Return the (x, y) coordinate for the center point of the cell that contains the specified text.  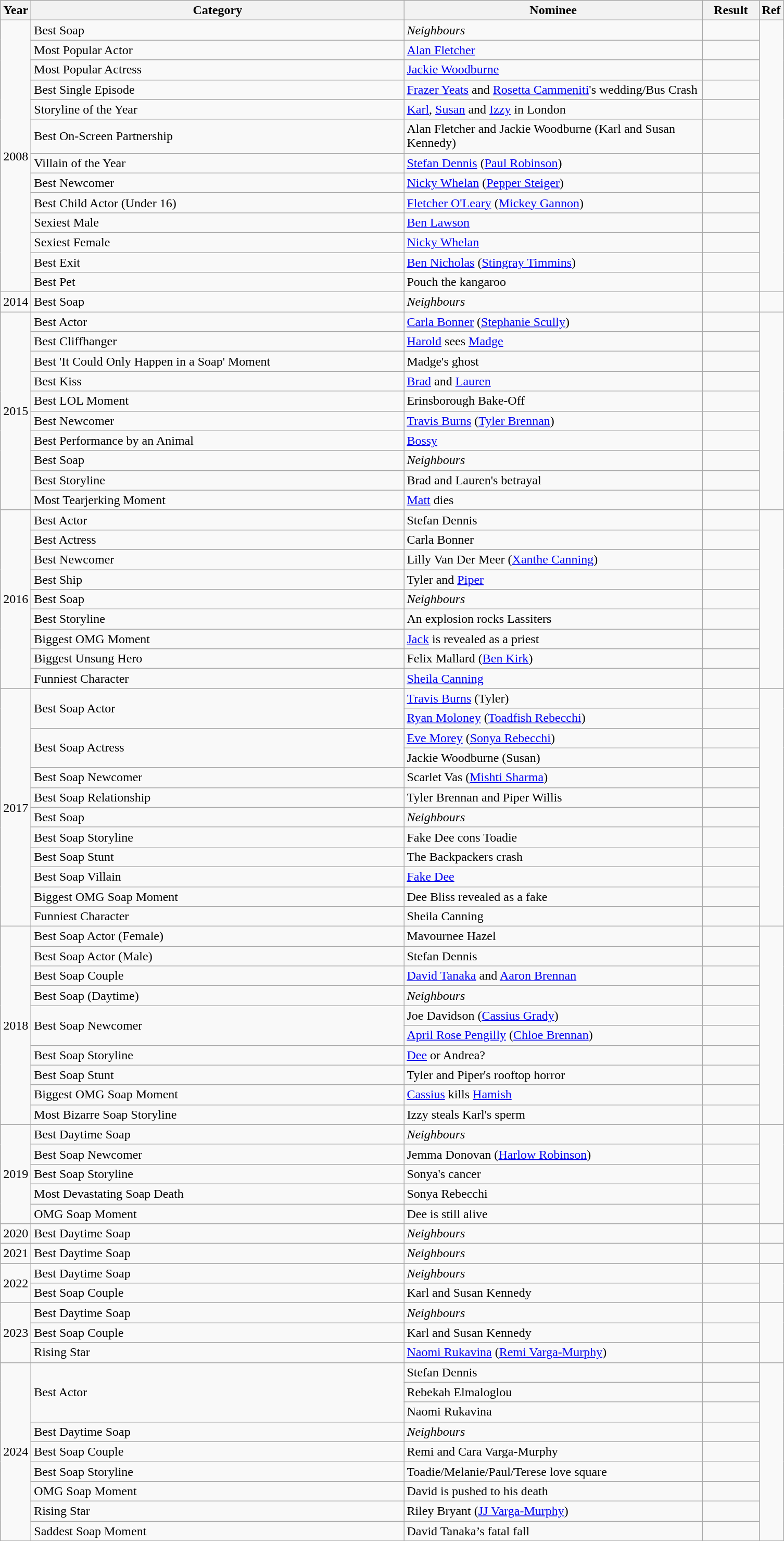
Best Pet (218, 282)
Pouch the kangaroo (553, 282)
Best Soap Actor (Male) (218, 956)
Matt dies (553, 500)
Stefan Dennis (Paul Robinson) (553, 163)
Lilly Van Der Meer (Xanthe Canning) (553, 559)
Nicky Whelan (Pepper Steiger) (553, 183)
Ref (772, 10)
2014 (16, 302)
Remi and Cara Varga-Murphy (553, 1451)
2019 (16, 1174)
Brad and Lauren (553, 381)
Result (731, 10)
Eve Morey (Sonya Rebecchi) (553, 738)
Best Performance by an Animal (218, 441)
April Rose Pengilly (Chloe Brennan) (553, 1035)
Most Tearjerking Moment (218, 500)
Best Ship (218, 580)
Alan Fletcher (553, 50)
Tyler and Piper's rooftop horror (553, 1075)
Carla Bonner (Stephanie Scully) (553, 322)
Mavournee Hazel (553, 936)
Biggest OMG Moment (218, 639)
2017 (16, 807)
2021 (16, 1254)
Harold sees Madge (553, 342)
Best Soap Actress (218, 748)
David Tanaka’s fatal fall (553, 1531)
Frazer Yeats and Rosetta Cammeniti's wedding/Bus Crash (553, 90)
Nicky Whelan (553, 242)
Jemma Donovan (Harlow Robinson) (553, 1154)
Fletcher O'Leary (Mickey Gannon) (553, 203)
Cassius kills Hamish (553, 1095)
Jackie Woodburne (Susan) (553, 758)
David Tanaka and Aaron Brennan (553, 976)
Year (16, 10)
Storyline of the Year (218, 109)
Most Devastating Soap Death (218, 1194)
Rebekah Elmaloglou (553, 1392)
2020 (16, 1234)
Madge's ghost (553, 361)
2016 (16, 599)
Best Soap (Daytime) (218, 996)
Best On-Screen Partnership (218, 136)
Erinsborough Bake-Off (553, 401)
Karl, Susan and Izzy in London (553, 109)
2008 (16, 156)
2023 (16, 1333)
Best Soap Relationship (218, 797)
Saddest Soap Moment (218, 1531)
Fake Dee (553, 876)
Best Soap Villain (218, 876)
Felix Mallard (Ben Kirk) (553, 659)
Travis Burns (Tyler) (553, 698)
Best 'It Could Only Happen in a Soap' Moment (218, 361)
Best Child Actor (Under 16) (218, 203)
Bossy (553, 441)
Biggest Unsung Hero (218, 659)
2018 (16, 1026)
Best Soap Actor (218, 708)
2015 (16, 411)
Carla Bonner (553, 540)
Izzy steals Karl's sperm (553, 1114)
David is pushed to his death (553, 1491)
Jackie Woodburne (553, 70)
Best Soap Actor (Female) (218, 936)
Best Cliffhanger (218, 342)
Ryan Moloney (Toadfish Rebecchi) (553, 718)
Tyler and Piper (553, 580)
Dee Bliss revealed as a fake (553, 896)
Riley Bryant (JJ Varga-Murphy) (553, 1511)
Category (218, 10)
The Backpackers crash (553, 857)
Sonya's cancer (553, 1174)
Best LOL Moment (218, 401)
Sonya Rebecchi (553, 1194)
2024 (16, 1452)
Jack is revealed as a priest (553, 639)
Ben Nicholas (Stingray Timmins) (553, 262)
Sexiest Male (218, 222)
An explosion rocks Lassiters (553, 619)
Dee or Andrea? (553, 1055)
Scarlet Vas (Mishti Sharma) (553, 778)
Travis Burns (Tyler Brennan) (553, 421)
Dee is still alive (553, 1214)
Toadie/Melanie/Paul/Terese love square (553, 1471)
Best Single Episode (218, 90)
Most Bizarre Soap Storyline (218, 1114)
Best Actress (218, 540)
Naomi Rukavina (553, 1412)
2022 (16, 1283)
Villain of the Year (218, 163)
Tyler Brennan and Piper Willis (553, 797)
Sexiest Female (218, 242)
Most Popular Actress (218, 70)
Best Kiss (218, 381)
Alan Fletcher and Jackie Woodburne (Karl and Susan Kennedy) (553, 136)
Joe Davidson (Cassius Grady) (553, 1016)
Ben Lawson (553, 222)
Naomi Rukavina (Remi Varga-Murphy) (553, 1352)
Fake Dee cons Toadie (553, 837)
Most Popular Actor (218, 50)
Nominee (553, 10)
Best Exit (218, 262)
Brad and Lauren's betrayal (553, 480)
